Detect which cell encompasses the target text, then output its (X, Y) center coordinate. 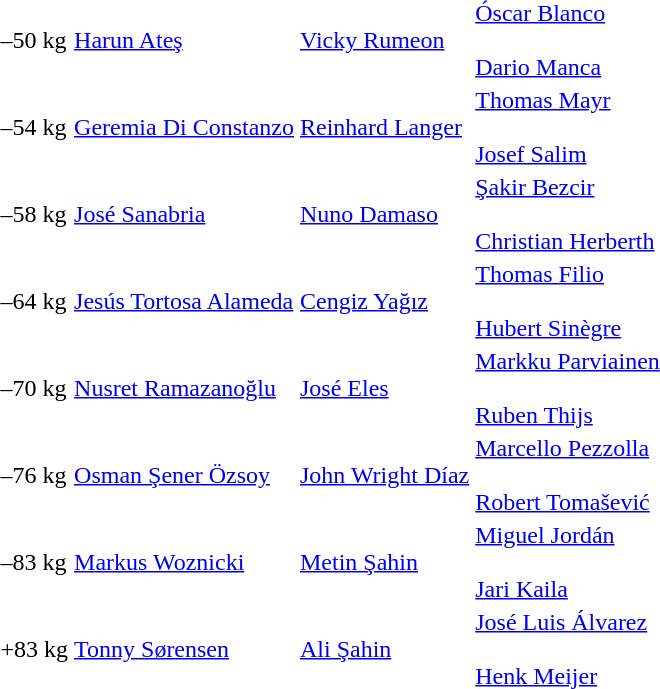
Reinhard Langer (384, 127)
John Wright Díaz (384, 475)
Metin Şahin (384, 562)
José Eles (384, 388)
Nusret Ramazanoğlu (184, 388)
Nuno Damaso (384, 214)
Cengiz Yağız (384, 301)
Geremia Di Constanzo (184, 127)
Osman Şener Özsoy (184, 475)
José Sanabria (184, 214)
Markus Woznicki (184, 562)
Jesús Tortosa Alameda (184, 301)
